Determine the [X, Y] coordinate at the center of the cell enclosing the given text.  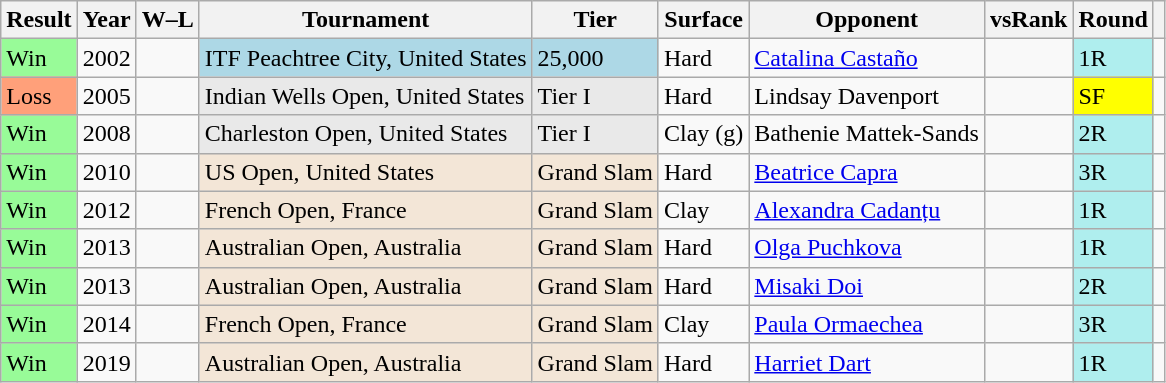
Alexandra Cadanțu [867, 210]
Clay (g) [703, 134]
25,000 [595, 58]
SF [1113, 96]
Round [1113, 20]
Misaki Doi [867, 286]
Result [39, 20]
vsRank [1028, 20]
Tier [595, 20]
Harriet Dart [867, 362]
Olga Puchkova [867, 248]
Surface [703, 20]
2014 [106, 324]
Paula Ormaechea [867, 324]
Charleston Open, United States [366, 134]
Loss [39, 96]
Catalina Castaño [867, 58]
US Open, United States [366, 172]
2010 [106, 172]
2005 [106, 96]
Indian Wells Open, United States [366, 96]
ITF Peachtree City, United States [366, 58]
Tournament [366, 20]
2019 [106, 362]
Lindsay Davenport [867, 96]
Beatrice Capra [867, 172]
2002 [106, 58]
Bathenie Mattek-Sands [867, 134]
Opponent [867, 20]
Year [106, 20]
W–L [168, 20]
2008 [106, 134]
2012 [106, 210]
